Determine the (X, Y) coordinate at the center of the cell enclosing the given text.  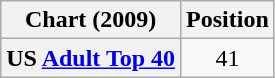
Chart (2009) (91, 20)
41 (228, 58)
US Adult Top 40 (91, 58)
Position (228, 20)
